Scan for the cell matching the given text and deliver its (x, y) coordinate at center. 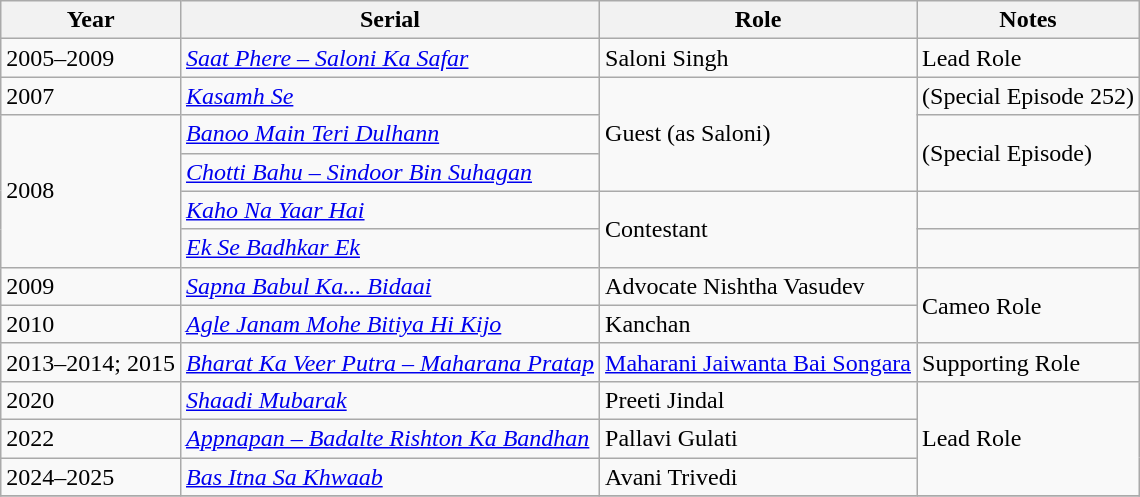
Guest (as Saloni) (758, 134)
Kanchan (758, 324)
Kasamh Se (390, 96)
2009 (91, 286)
2010 (91, 324)
2020 (91, 400)
Serial (390, 20)
Saat Phere – Saloni Ka Safar (390, 58)
Saloni Singh (758, 58)
Supporting Role (1028, 362)
Year (91, 20)
Appnapan – Badalte Rishton Ka Bandhan (390, 438)
Sapna Babul Ka... Bidaai (390, 286)
Bharat Ka Veer Putra – Maharana Pratap (390, 362)
2024–2025 (91, 477)
Contestant (758, 229)
Preeti Jindal (758, 400)
Shaadi Mubarak (390, 400)
Notes (1028, 20)
Bas Itna Sa Khwaab (390, 477)
Avani Trivedi (758, 477)
(Special Episode) (1028, 153)
Ek Se Badhkar Ek (390, 248)
2005–2009 (91, 58)
Cameo Role (1028, 305)
2008 (91, 191)
Advocate Nishtha Vasudev (758, 286)
Agle Janam Mohe Bitiya Hi Kijo (390, 324)
Maharani Jaiwanta Bai Songara (758, 362)
2022 (91, 438)
Banoo Main Teri Dulhann (390, 134)
(Special Episode 252) (1028, 96)
Chotti Bahu – Sindoor Bin Suhagan (390, 172)
Role (758, 20)
2007 (91, 96)
Pallavi Gulati (758, 438)
2013–2014; 2015 (91, 362)
Kaho Na Yaar Hai (390, 210)
